Identify which cell holds the provided text, then report its (X, Y) central coordinate. 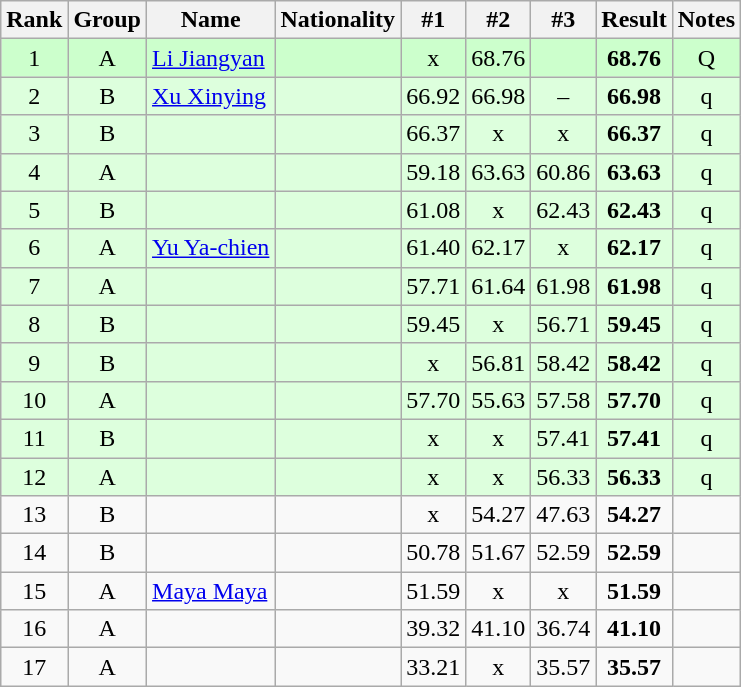
3 (34, 134)
61.08 (434, 210)
33.21 (434, 667)
56.81 (498, 362)
57.71 (434, 286)
57.58 (564, 400)
Q (706, 58)
55.63 (498, 400)
11 (34, 438)
7 (34, 286)
#3 (564, 20)
Rank (34, 20)
1 (34, 58)
14 (34, 553)
56.71 (564, 324)
17 (34, 667)
Notes (706, 20)
5 (34, 210)
10 (34, 400)
61.40 (434, 248)
#1 (434, 20)
Yu Ya-chien (211, 248)
13 (34, 515)
Maya Maya (211, 591)
Result (634, 20)
59.18 (434, 172)
61.64 (498, 286)
8 (34, 324)
15 (34, 591)
Li Jiangyan (211, 58)
51.67 (498, 553)
6 (34, 248)
9 (34, 362)
Group (108, 20)
Xu Xinying (211, 96)
36.74 (564, 629)
16 (34, 629)
4 (34, 172)
50.78 (434, 553)
Name (211, 20)
#2 (498, 20)
66.92 (434, 96)
60.86 (564, 172)
39.32 (434, 629)
2 (34, 96)
47.63 (564, 515)
Nationality (338, 20)
12 (34, 477)
– (564, 96)
